Detect which cell encompasses the target text, then output its [x, y] center coordinate. 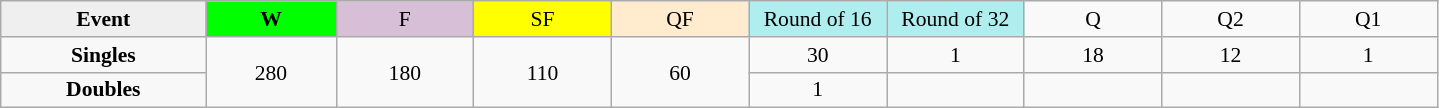
Q2 [1231, 19]
30 [818, 55]
60 [680, 72]
W [271, 19]
Round of 32 [955, 19]
280 [271, 72]
18 [1093, 55]
SF [543, 19]
Q1 [1368, 19]
Doubles [104, 90]
Singles [104, 55]
Event [104, 19]
12 [1231, 55]
Round of 16 [818, 19]
QF [680, 19]
110 [543, 72]
Q [1093, 19]
180 [405, 72]
F [405, 19]
